Identify which cell holds the provided text, then report its (x, y) central coordinate. 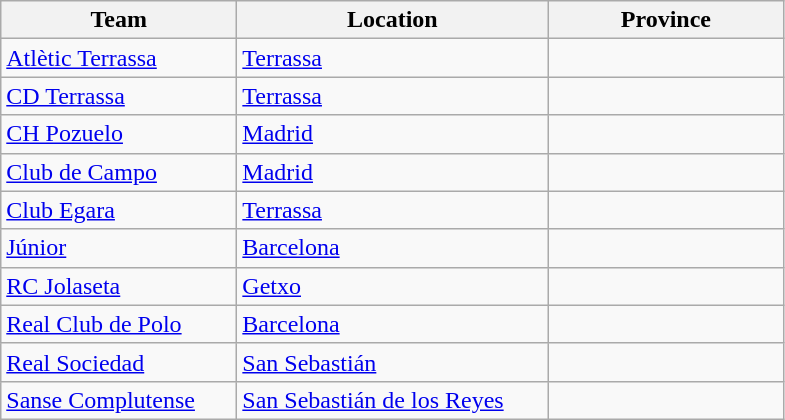
San Sebastián de los Reyes (392, 400)
Location (392, 20)
Sanse Complutense (119, 400)
Club Egara (119, 210)
Real Club de Polo (119, 324)
Atlètic Terrassa (119, 58)
RC Jolaseta (119, 286)
CH Pozuelo (119, 134)
CD Terrassa (119, 96)
San Sebastián (392, 362)
Province (666, 20)
Real Sociedad (119, 362)
Getxo (392, 286)
Team (119, 20)
Club de Campo (119, 172)
Júnior (119, 248)
